Return the [X, Y] coordinate for the center point of the cell that contains the specified text.  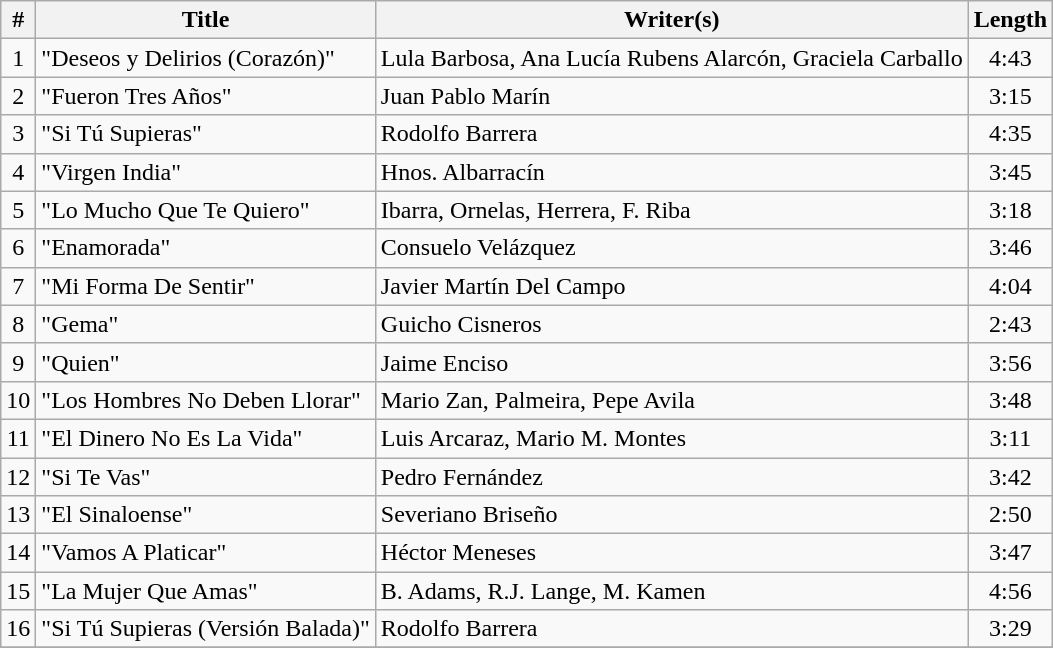
9 [18, 362]
Severiano Briseño [672, 515]
3:48 [1010, 400]
1 [18, 58]
16 [18, 629]
3:42 [1010, 477]
4:35 [1010, 134]
"Gema" [206, 324]
"Si Tú Supieras" [206, 134]
"La Mujer Que Amas" [206, 591]
12 [18, 477]
4:56 [1010, 591]
Lula Barbosa, Ana Lucía Rubens Alarcón, Graciela Carballo [672, 58]
Héctor Meneses [672, 553]
"Deseos y Delirios (Corazón)" [206, 58]
11 [18, 438]
13 [18, 515]
2:43 [1010, 324]
3:15 [1010, 96]
Consuelo Velázquez [672, 248]
"Enamorada" [206, 248]
4 [18, 172]
"Virgen India" [206, 172]
"El Dinero No Es La Vida" [206, 438]
5 [18, 210]
10 [18, 400]
Length [1010, 20]
Javier Martín Del Campo [672, 286]
2:50 [1010, 515]
3:45 [1010, 172]
"Vamos A Platicar" [206, 553]
4:43 [1010, 58]
3:18 [1010, 210]
3:29 [1010, 629]
14 [18, 553]
3 [18, 134]
Juan Pablo Marín [672, 96]
3:47 [1010, 553]
Jaime Enciso [672, 362]
15 [18, 591]
"Si Te Vas" [206, 477]
3:11 [1010, 438]
"Lo Mucho Que Te Quiero" [206, 210]
Hnos. Albarracín [672, 172]
Luis Arcaraz, Mario M. Montes [672, 438]
B. Adams, R.J. Lange, M. Kamen [672, 591]
Title [206, 20]
"Quien" [206, 362]
"Fueron Tres Años" [206, 96]
6 [18, 248]
Mario Zan, Palmeira, Pepe Avila [672, 400]
Ibarra, Ornelas, Herrera, F. Riba [672, 210]
4:04 [1010, 286]
"El Sinaloense" [206, 515]
# [18, 20]
Guicho Cisneros [672, 324]
Pedro Fernández [672, 477]
3:46 [1010, 248]
8 [18, 324]
3:56 [1010, 362]
2 [18, 96]
"Si Tú Supieras (Versión Balada)" [206, 629]
7 [18, 286]
Writer(s) [672, 20]
"Los Hombres No Deben Llorar" [206, 400]
"Mi Forma De Sentir" [206, 286]
